Find where the given text appears and provide that cell's center as [X, Y] coordinate. 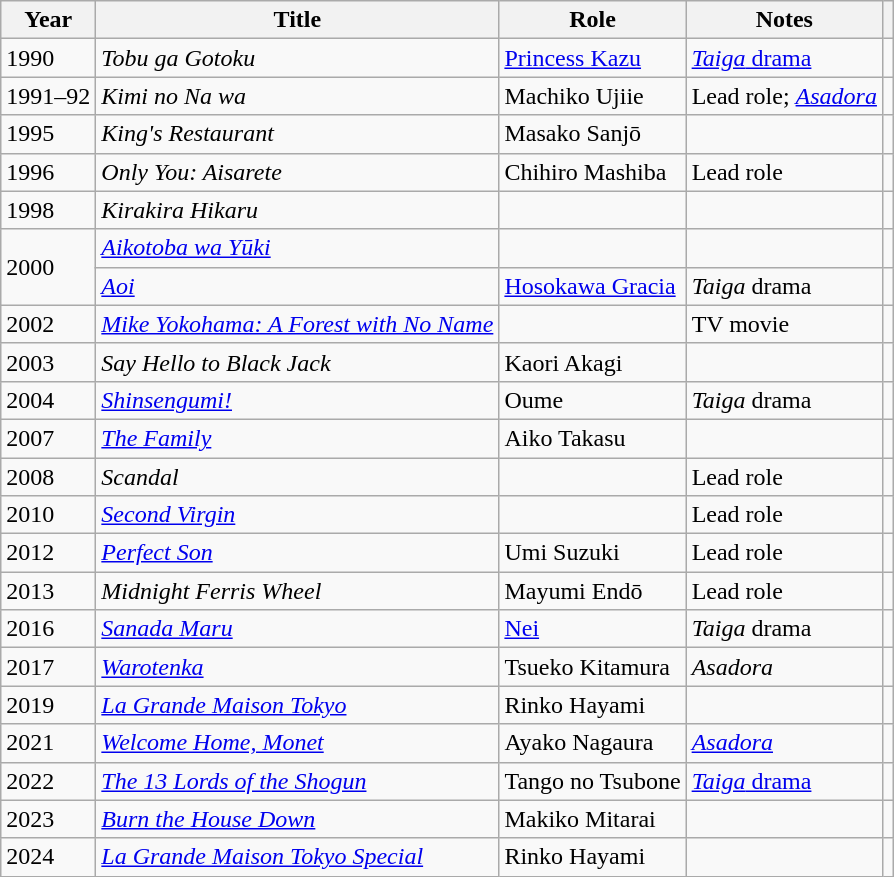
Perfect Son [298, 553]
Midnight Ferris Wheel [298, 591]
2000 [48, 267]
King's Restaurant [298, 134]
2022 [48, 781]
Warotenka [298, 667]
2002 [48, 324]
Chihiro Mashiba [592, 172]
Role [592, 20]
Mayumi Endō [592, 591]
The Family [298, 438]
Tango no Tsubone [592, 781]
1991–92 [48, 96]
1995 [48, 134]
Mike Yokohama: A Forest with No Name [298, 324]
Shinsengumi! [298, 400]
La Grande Maison Tokyo Special [298, 857]
2017 [48, 667]
Aikotoba wa Yūki [298, 248]
2024 [48, 857]
Aiko Takasu [592, 438]
2003 [48, 362]
Say Hello to Black Jack [298, 362]
Kimi no Na wa [298, 96]
Notes [784, 20]
La Grande Maison Tokyo [298, 705]
2016 [48, 629]
Kaori Akagi [592, 362]
Burn the House Down [298, 819]
Masako Sanjō [592, 134]
2023 [48, 819]
Nei [592, 629]
2007 [48, 438]
2012 [48, 553]
2008 [48, 477]
2019 [48, 705]
1998 [48, 210]
Hosokawa Gracia [592, 286]
TV movie [784, 324]
Kirakira Hikaru [298, 210]
Aoi [298, 286]
1990 [48, 58]
Only You: Aisarete [298, 172]
Sanada Maru [298, 629]
Scandal [298, 477]
Lead role; Asadora [784, 96]
Ayako Nagaura [592, 743]
2021 [48, 743]
Year [48, 20]
Tobu ga Gotoku [298, 58]
The 13 Lords of the Shogun [298, 781]
Machiko Ujiie [592, 96]
Tsueko Kitamura [592, 667]
Welcome Home, Monet [298, 743]
2010 [48, 515]
Princess Kazu [592, 58]
2004 [48, 400]
Title [298, 20]
Umi Suzuki [592, 553]
Second Virgin [298, 515]
Makiko Mitarai [592, 819]
1996 [48, 172]
2013 [48, 591]
Oume [592, 400]
